Locate the cell with the specified text and output its (X, Y) center coordinate. 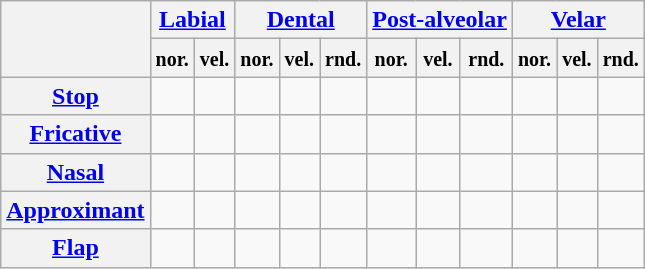
Approximant (76, 210)
Stop (76, 96)
Post-alveolar (440, 20)
Fricative (76, 134)
Labial (192, 20)
Velar (578, 20)
Nasal (76, 172)
Flap (76, 248)
Dental (301, 20)
